Detect which cell encompasses the target text, then output its (x, y) center coordinate. 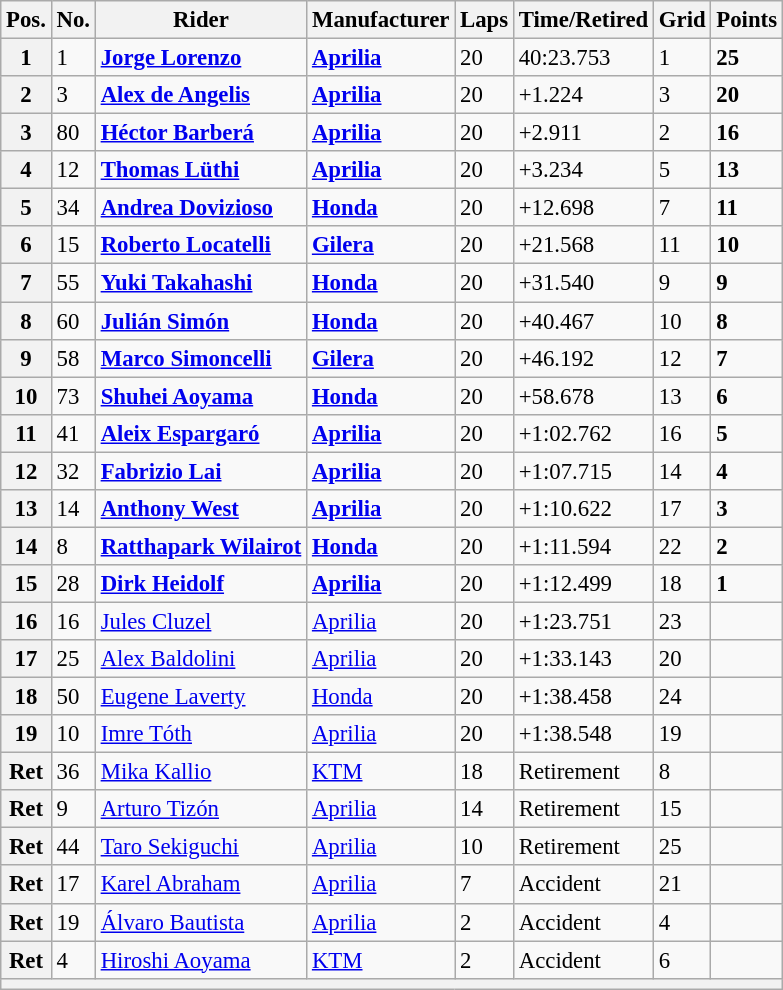
Arturo Tizón (200, 809)
Shuhei Aoyama (200, 396)
+1:10.622 (583, 509)
+1:33.143 (583, 659)
+58.678 (583, 396)
Points (746, 20)
+21.568 (583, 245)
Manufacturer (381, 20)
34 (73, 208)
Thomas Lüthi (200, 170)
Andrea Dovizioso (200, 208)
80 (73, 133)
Mika Kallio (200, 772)
58 (73, 358)
Alex Baldolini (200, 659)
32 (73, 471)
Fabrizio Lai (200, 471)
Anthony West (200, 509)
+31.540 (583, 283)
23 (682, 621)
Grid (682, 20)
Jules Cluzel (200, 621)
36 (73, 772)
Álvaro Bautista (200, 922)
44 (73, 847)
+1:12.499 (583, 584)
Marco Simoncelli (200, 358)
Aleix Espargaró (200, 433)
Jorge Lorenzo (200, 58)
+40.467 (583, 321)
Julián Simón (200, 321)
41 (73, 433)
+1.224 (583, 95)
55 (73, 283)
Héctor Barberá (200, 133)
+3.234 (583, 170)
21 (682, 885)
+1:02.762 (583, 433)
+1:11.594 (583, 546)
28 (73, 584)
Pos. (26, 20)
+1:07.715 (583, 471)
73 (73, 396)
Rider (200, 20)
Yuki Takahashi (200, 283)
22 (682, 546)
+1:38.548 (583, 734)
40:23.753 (583, 58)
Eugene Laverty (200, 697)
24 (682, 697)
Imre Tóth (200, 734)
Ratthapark Wilairot (200, 546)
Roberto Locatelli (200, 245)
+1:23.751 (583, 621)
+1:38.458 (583, 697)
+12.698 (583, 208)
Laps (484, 20)
Hiroshi Aoyama (200, 960)
No. (73, 20)
Time/Retired (583, 20)
50 (73, 697)
Alex de Angelis (200, 95)
+2.911 (583, 133)
Taro Sekiguchi (200, 847)
60 (73, 321)
+46.192 (583, 358)
Karel Abraham (200, 885)
Dirk Heidolf (200, 584)
